Scan for the cell matching the given text and deliver its (x, y) coordinate at center. 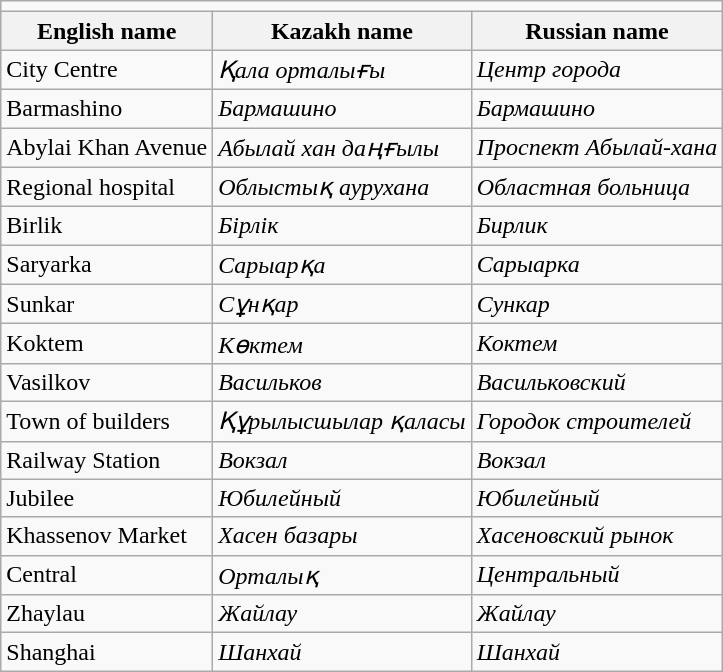
Бирлик (597, 226)
Құрылысшылар қаласы (342, 421)
Town of builders (107, 421)
Орталық (342, 575)
Центральный (597, 575)
Vasilkov (107, 382)
Көктем (342, 344)
Khassenov Market (107, 536)
Коктем (597, 344)
Birlik (107, 226)
Центр города (597, 70)
Sunkar (107, 304)
Koktem (107, 344)
Облыстық аурухана (342, 187)
Сұнқар (342, 304)
Васильков (342, 382)
Қала орталығы (342, 70)
Barmashino (107, 108)
Сарыарқа (342, 265)
Областная больница (597, 187)
Васильковский (597, 382)
English name (107, 31)
Zhaylau (107, 614)
Jubilee (107, 498)
Central (107, 575)
Kazakh name (342, 31)
Хасеновский рынок (597, 536)
Сарыарка (597, 265)
Shanghai (107, 652)
Абылай хан даңғылы (342, 148)
Городок строителей (597, 421)
Railway Station (107, 460)
Бірлік (342, 226)
Хасен базары (342, 536)
Сункар (597, 304)
Abylai Khan Avenue (107, 148)
Regional hospital (107, 187)
Проспект Абылай-хана (597, 148)
Russian name (597, 31)
City Centre (107, 70)
Saryarka (107, 265)
